Extract the [x, y] coordinate from the center of the cell holding the provided text.  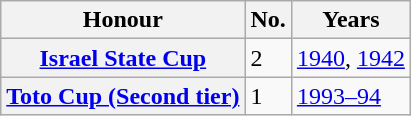
Years [350, 20]
1940, 1942 [350, 58]
1 [268, 96]
2 [268, 58]
No. [268, 20]
Israel State Cup [123, 58]
Honour [123, 20]
1993–94 [350, 96]
Toto Cup (Second tier) [123, 96]
